Extract the (x, y) coordinate from the center of the cell holding the provided text.  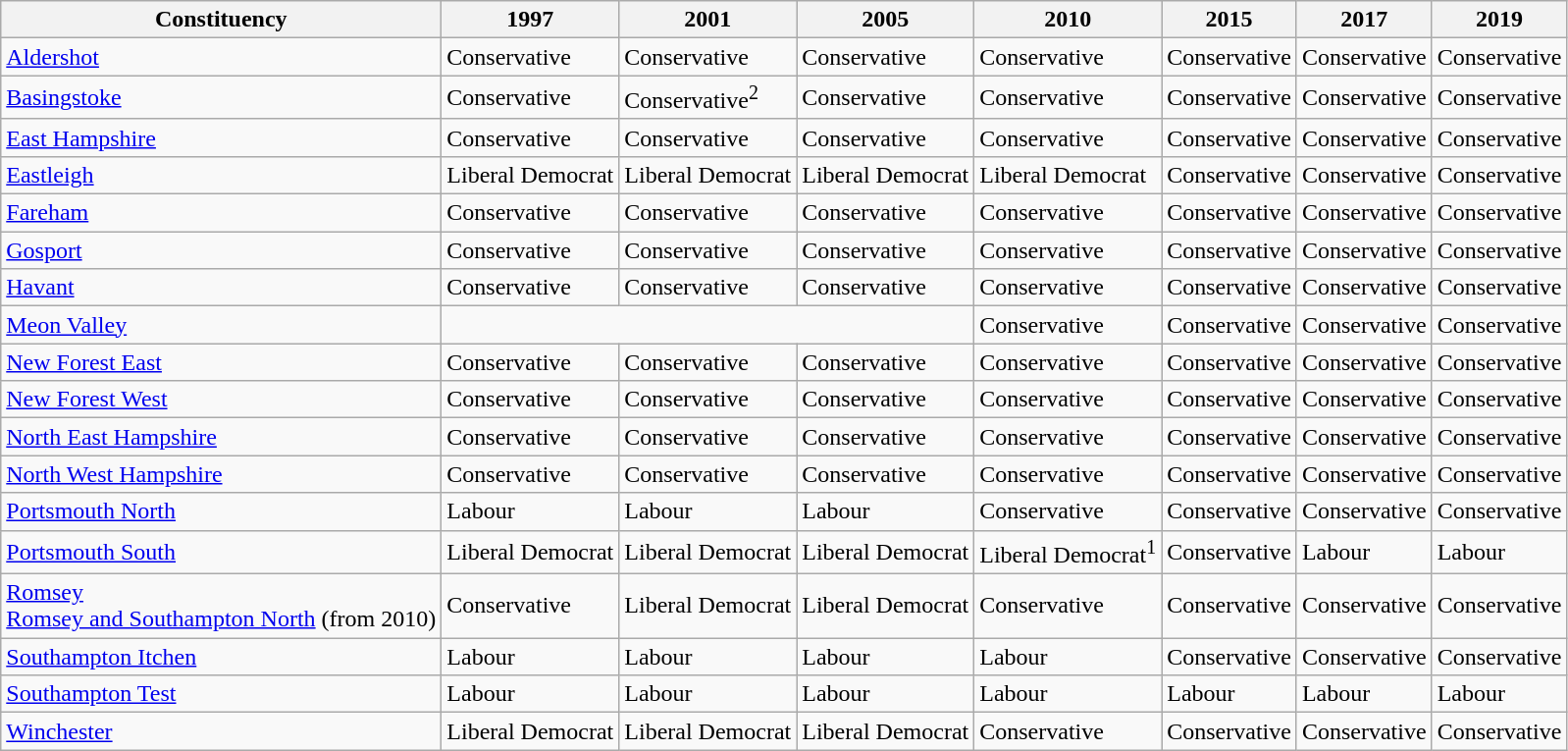
Southampton Test (222, 694)
Aldershot (222, 57)
Conservative2 (708, 98)
2015 (1229, 20)
Fareham (222, 213)
2019 (1499, 20)
2017 (1364, 20)
Meon Valley (222, 325)
Gosport (222, 250)
Portsmouth South (222, 552)
North West Hampshire (222, 474)
RomseyRomsey and Southampton North (from 2010) (222, 607)
North East Hampshire (222, 437)
Eastleigh (222, 175)
2010 (1068, 20)
New Forest West (222, 400)
Winchester (222, 731)
Constituency (222, 20)
2005 (885, 20)
2001 (708, 20)
Liberal Democrat1 (1068, 552)
Southampton Itchen (222, 657)
Portsmouth North (222, 511)
1997 (530, 20)
East Hampshire (222, 137)
Havant (222, 288)
New Forest East (222, 362)
Basingstoke (222, 98)
